Detect which cell encompasses the target text, then output its [X, Y] center coordinate. 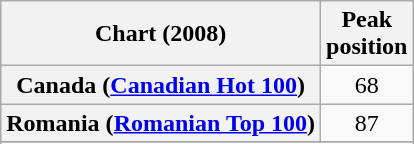
Canada (Canadian Hot 100) [161, 85]
Peakposition [367, 34]
87 [367, 123]
68 [367, 85]
Chart (2008) [161, 34]
Romania (Romanian Top 100) [161, 123]
